Extract the [x, y] coordinate from the center of the cell holding the provided text.  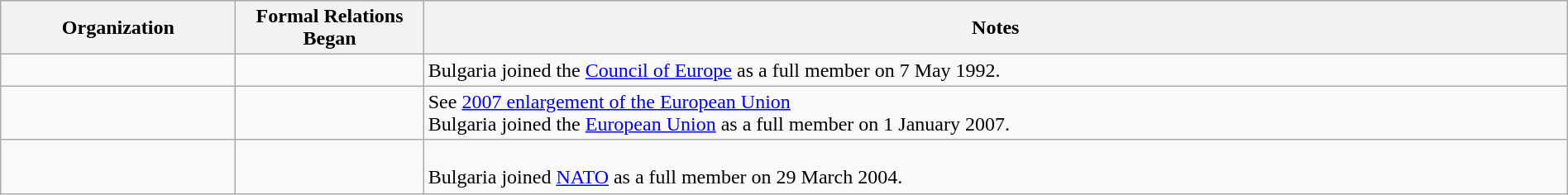
Bulgaria joined the Council of Europe as a full member on 7 May 1992. [996, 70]
Notes [996, 28]
Organization [118, 28]
See 2007 enlargement of the European UnionBulgaria joined the European Union as a full member on 1 January 2007. [996, 112]
Bulgaria joined NATO as a full member on 29 March 2004. [996, 167]
Formal Relations Began [329, 28]
